Extract the (X, Y) coordinate from the center of the cell holding the provided text.  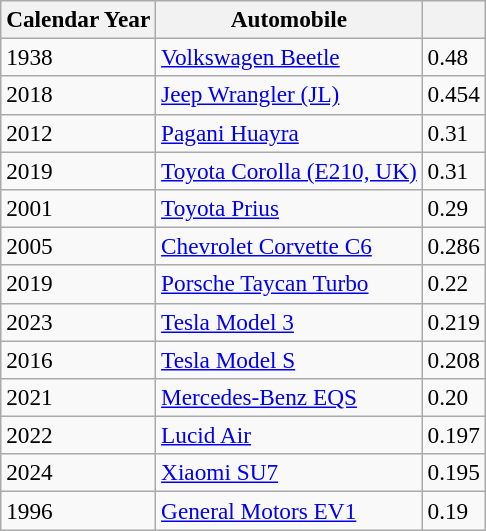
Pagani Huayra (289, 133)
0.454 (454, 95)
Automobile (289, 19)
0.20 (454, 397)
0.19 (454, 510)
2016 (78, 359)
Toyota Corolla (E210, UK) (289, 170)
2001 (78, 208)
Tesla Model 3 (289, 322)
General Motors EV1 (289, 510)
Porsche Taycan Turbo (289, 284)
1996 (78, 510)
2012 (78, 133)
2022 (78, 435)
0.195 (454, 473)
0.197 (454, 435)
Volkswagen Beetle (289, 57)
Jeep Wrangler (JL) (289, 95)
2023 (78, 322)
2005 (78, 246)
0.286 (454, 246)
0.48 (454, 57)
2024 (78, 473)
Lucid Air (289, 435)
0.22 (454, 284)
Calendar Year (78, 19)
Mercedes-Benz EQS (289, 397)
Xiaomi SU7 (289, 473)
1938 (78, 57)
Toyota Prius (289, 208)
0.29 (454, 208)
Chevrolet Corvette C6 (289, 246)
2021 (78, 397)
0.208 (454, 359)
0.219 (454, 322)
Tesla Model S (289, 359)
2018 (78, 95)
